From the cell containing the given text, extract its center point as [x, y] coordinate. 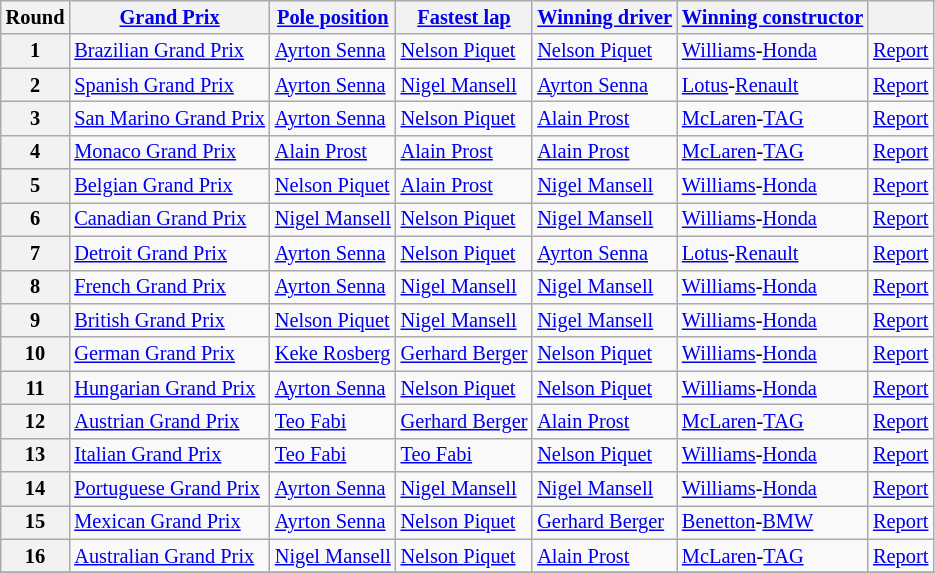
2 [36, 85]
7 [36, 253]
Spanish Grand Prix [170, 85]
4 [36, 152]
15 [36, 522]
10 [36, 354]
British Grand Prix [170, 320]
11 [36, 388]
13 [36, 455]
Brazilian Grand Prix [170, 51]
Mexican Grand Prix [170, 522]
Portuguese Grand Prix [170, 489]
Austrian Grand Prix [170, 421]
Hungarian Grand Prix [170, 388]
14 [36, 489]
Belgian Grand Prix [170, 186]
Benetton-BMW [772, 522]
Round [36, 17]
16 [36, 556]
Canadian Grand Prix [170, 219]
1 [36, 51]
6 [36, 219]
9 [36, 320]
German Grand Prix [170, 354]
Pole position [333, 17]
Monaco Grand Prix [170, 152]
Detroit Grand Prix [170, 253]
Keke Rosberg [333, 354]
Fastest lap [464, 17]
San Marino Grand Prix [170, 118]
Italian Grand Prix [170, 455]
12 [36, 421]
Winning driver [604, 17]
8 [36, 287]
French Grand Prix [170, 287]
Winning constructor [772, 17]
Grand Prix [170, 17]
5 [36, 186]
Australian Grand Prix [170, 556]
3 [36, 118]
